Extract the [X, Y] coordinate from the center of the cell holding the provided text.  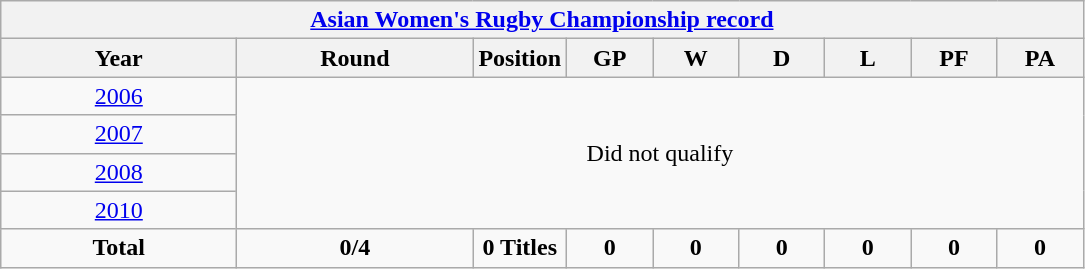
0/4 [355, 248]
Round [355, 58]
2010 [119, 210]
Total [119, 248]
PA [1040, 58]
Did not qualify [660, 153]
2007 [119, 134]
Year [119, 58]
Position [520, 58]
2006 [119, 96]
PF [954, 58]
Asian Women's Rugby Championship record [542, 20]
D [782, 58]
L [868, 58]
0 Titles [520, 248]
2008 [119, 172]
W [696, 58]
GP [610, 58]
